Search for the cell housing the specified text and yield its (x, y) center coordinate. 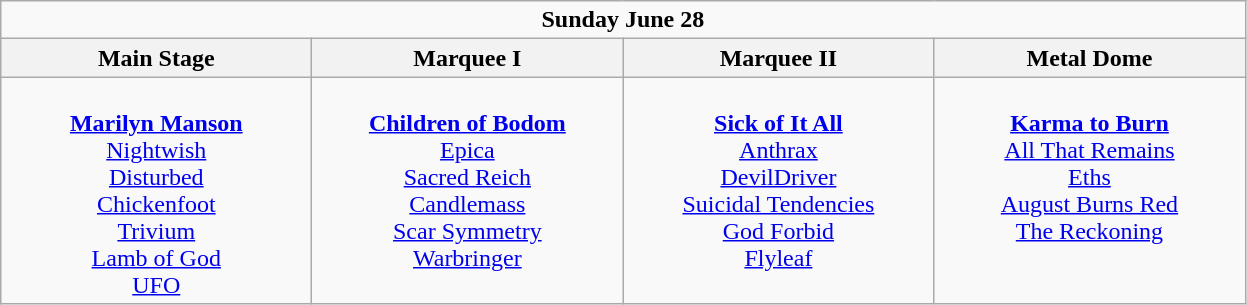
Children of Bodom Epica Sacred Reich Candlemass Scar Symmetry Warbringer (468, 190)
Karma to Burn All That Remains Eths August Burns Red The Reckoning (1090, 190)
Marquee I (468, 58)
Main Stage (156, 58)
Marquee II (778, 58)
Marilyn Manson Nightwish Disturbed Chickenfoot Trivium Lamb of God UFO (156, 190)
Sunday June 28 (623, 20)
Sick of It All Anthrax DevilDriver Suicidal Tendencies God Forbid Flyleaf (778, 190)
Metal Dome (1090, 58)
